Scan for the cell matching the given text and deliver its (X, Y) coordinate at center. 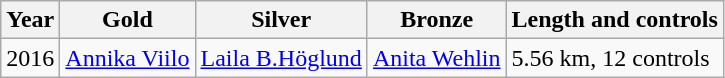
Bronze (436, 20)
2016 (30, 58)
Silver (281, 20)
Annika Viilo (128, 58)
Laila B.Höglund (281, 58)
Year (30, 20)
5.56 km, 12 controls (614, 58)
Anita Wehlin (436, 58)
Length and controls (614, 20)
Gold (128, 20)
